Return [X, Y] of the center of cell containing provided text 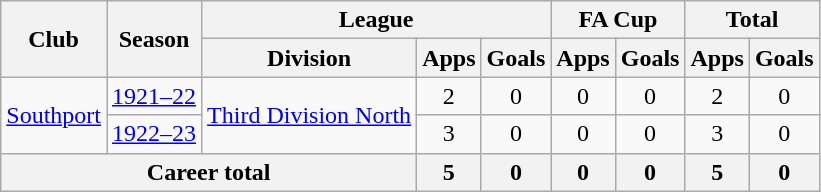
1922–23 [154, 134]
League [376, 20]
Third Division North [310, 115]
1921–22 [154, 96]
Club [54, 39]
Season [154, 39]
FA Cup [618, 20]
Division [310, 58]
Total [752, 20]
Southport [54, 115]
Career total [209, 172]
